Determine the [x, y] coordinate at the center of the cell enclosing the given text.  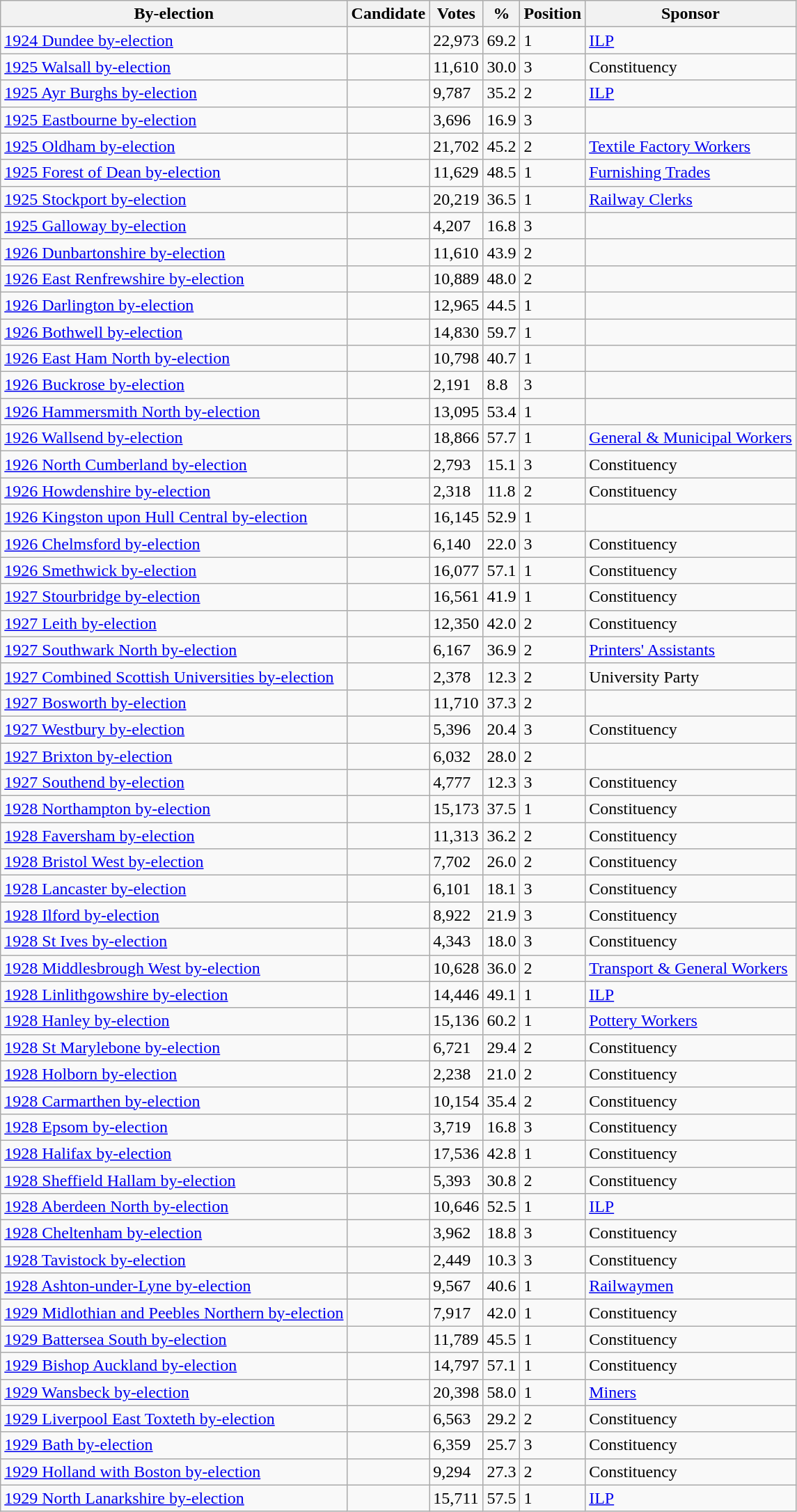
1926 Kingston upon Hull Central by-election [174, 517]
15.1 [501, 465]
40.6 [501, 1286]
22.0 [501, 544]
Sponsor [691, 14]
1927 Southwark North by-election [174, 650]
16.9 [501, 120]
1926 Buckrose by-election [174, 385]
1927 Brixton by-election [174, 756]
4,207 [457, 226]
41.9 [501, 597]
9,567 [457, 1286]
1929 Bath by-election [174, 1445]
40.7 [501, 359]
22,973 [457, 40]
1926 East Ham North by-election [174, 359]
18.8 [501, 1233]
14,830 [457, 332]
1925 Stockport by-election [174, 199]
10.3 [501, 1260]
10,628 [457, 968]
17,536 [457, 1153]
6,359 [457, 1445]
Railway Clerks [691, 199]
15,136 [457, 1021]
1925 Eastbourne by-election [174, 120]
52.5 [501, 1207]
45.2 [501, 146]
12,965 [457, 305]
11,313 [457, 836]
57.5 [501, 1498]
Textile Factory Workers [691, 146]
10,646 [457, 1207]
11,789 [457, 1339]
35.2 [501, 93]
2,238 [457, 1074]
1927 Leith by-election [174, 623]
1928 Linlithgowshire by-election [174, 995]
48.0 [501, 279]
4,343 [457, 942]
9,294 [457, 1472]
5,393 [457, 1180]
69.2 [501, 40]
36.9 [501, 650]
Votes [457, 14]
6,140 [457, 544]
1928 St Ives by-election [174, 942]
13,095 [457, 412]
By-election [174, 14]
1929 Liverpool East Toxteth by-election [174, 1419]
14,446 [457, 995]
10,889 [457, 279]
1928 Holborn by-election [174, 1074]
2,191 [457, 385]
1928 Ashton-under-Lyne by-election [174, 1286]
8,922 [457, 915]
21.9 [501, 915]
1925 Walsall by-election [174, 67]
18.0 [501, 942]
15,711 [457, 1498]
Transport & General Workers [691, 968]
6,167 [457, 650]
1929 Midlothian and Peebles Northern by-election [174, 1313]
1929 North Lanarkshire by-election [174, 1498]
1928 Tavistock by-election [174, 1260]
5,396 [457, 729]
1927 Combined Scottish Universities by-election [174, 676]
1926 Chelmsford by-election [174, 544]
16,145 [457, 517]
% [501, 14]
16,077 [457, 570]
1924 Dundee by-election [174, 40]
1925 Ayr Burghs by-election [174, 93]
1928 Bristol West by-election [174, 862]
30.0 [501, 67]
1928 Lancaster by-election [174, 889]
1928 Aberdeen North by-election [174, 1207]
Miners [691, 1392]
3,696 [457, 120]
9,787 [457, 93]
Railwaymen [691, 1286]
29.4 [501, 1047]
12,350 [457, 623]
60.2 [501, 1021]
Pottery Workers [691, 1021]
37.5 [501, 809]
2,318 [457, 491]
1929 Bishop Auckland by-election [174, 1366]
1928 Epsom by-election [174, 1127]
1928 Northampton by-election [174, 809]
6,563 [457, 1419]
6,721 [457, 1047]
3,719 [457, 1127]
53.4 [501, 412]
1927 Stourbridge by-election [174, 597]
1928 Hanley by-election [174, 1021]
1928 St Marylebone by-election [174, 1047]
1926 Hammersmith North by-election [174, 412]
1926 East Renfrewshire by-election [174, 279]
18.1 [501, 889]
14,797 [457, 1366]
6,101 [457, 889]
21,702 [457, 146]
36.5 [501, 199]
1925 Galloway by-election [174, 226]
7,917 [457, 1313]
1928 Faversham by-election [174, 836]
1929 Holland with Boston by-election [174, 1472]
11,710 [457, 703]
1929 Battersea South by-election [174, 1339]
University Party [691, 676]
1928 Halifax by-election [174, 1153]
48.5 [501, 173]
1928 Cheltenham by-election [174, 1233]
35.4 [501, 1100]
1925 Oldham by-election [174, 146]
44.5 [501, 305]
1928 Middlesbrough West by-election [174, 968]
2,793 [457, 465]
Position [553, 14]
36.0 [501, 968]
1925 Forest of Dean by-election [174, 173]
29.2 [501, 1419]
8.8 [501, 385]
16,561 [457, 597]
3,962 [457, 1233]
11,629 [457, 173]
15,173 [457, 809]
1927 Bosworth by-election [174, 703]
36.2 [501, 836]
2,449 [457, 1260]
26.0 [501, 862]
30.8 [501, 1180]
49.1 [501, 995]
42.8 [501, 1153]
57.7 [501, 438]
1927 Southend by-election [174, 783]
52.9 [501, 517]
1927 Westbury by-election [174, 729]
27.3 [501, 1472]
1928 Sheffield Hallam by-election [174, 1180]
45.5 [501, 1339]
General & Municipal Workers [691, 438]
43.9 [501, 252]
1926 North Cumberland by-election [174, 465]
37.3 [501, 703]
20,398 [457, 1392]
7,702 [457, 862]
21.0 [501, 1074]
6,032 [457, 756]
1926 Darlington by-election [174, 305]
Candidate [388, 14]
1926 Smethwick by-election [174, 570]
1928 Ilford by-election [174, 915]
1926 Wallsend by-election [174, 438]
59.7 [501, 332]
25.7 [501, 1445]
2,378 [457, 676]
4,777 [457, 783]
11.8 [501, 491]
28.0 [501, 756]
20.4 [501, 729]
Printers' Assistants [691, 650]
18,866 [457, 438]
1929 Wansbeck by-election [174, 1392]
10,798 [457, 359]
58.0 [501, 1392]
1926 Howdenshire by-election [174, 491]
1926 Dunbartonshire by-election [174, 252]
10,154 [457, 1100]
Furnishing Trades [691, 173]
20,219 [457, 199]
1928 Carmarthen by-election [174, 1100]
1926 Bothwell by-election [174, 332]
